Pinpoint the cell where the given text exists, returning its [x, y] midpoint coordinate. 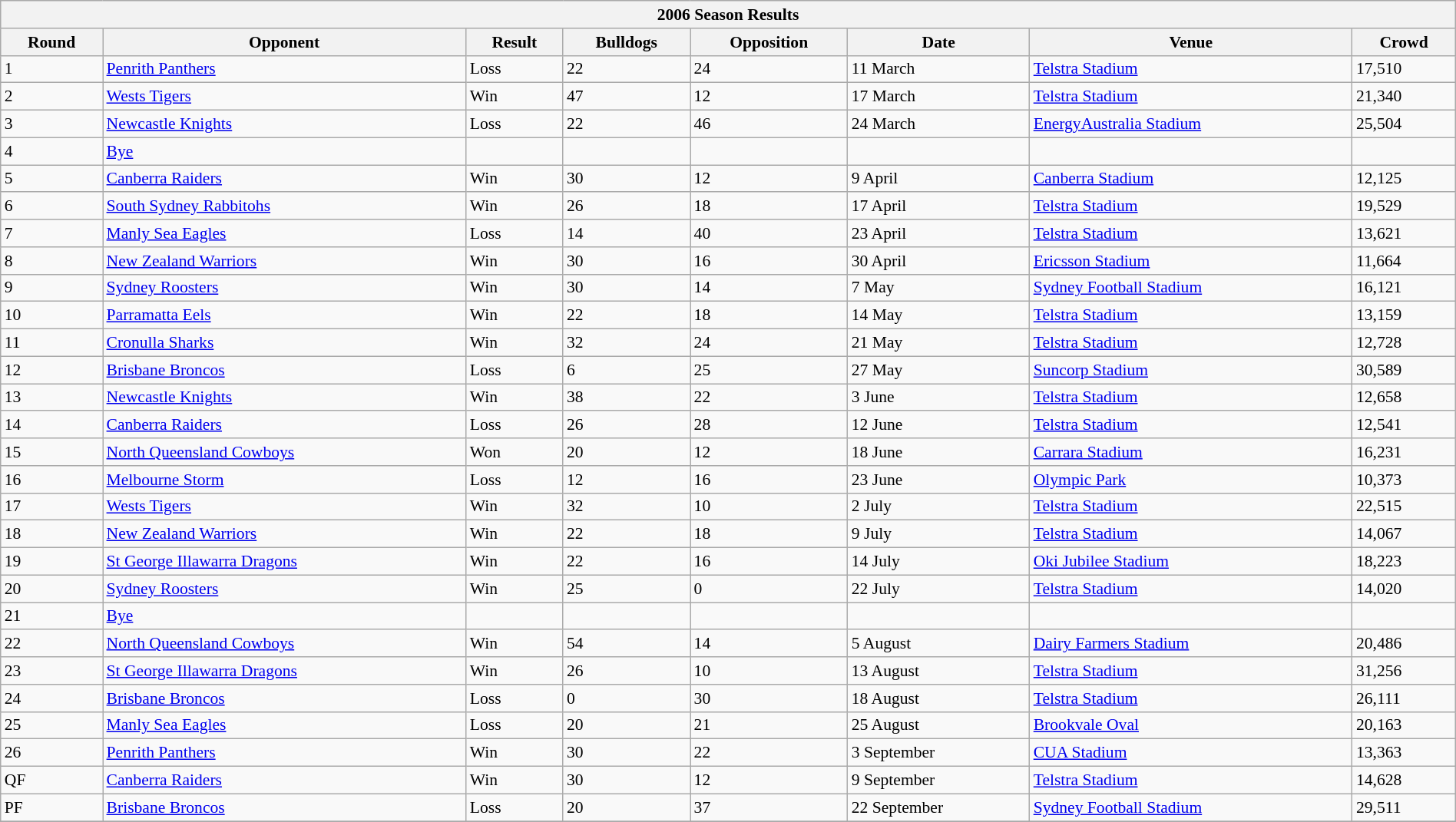
30 April [938, 261]
QF [52, 781]
22 July [938, 589]
Parramatta Eels [284, 315]
9 April [938, 179]
23 April [938, 233]
11,664 [1404, 261]
Brookvale Oval [1191, 725]
17 April [938, 206]
Oki Jubilee Stadium [1191, 562]
18 August [938, 698]
17,510 [1404, 69]
13,363 [1404, 753]
8 [52, 261]
21 May [938, 343]
12 June [938, 425]
54 [627, 644]
17 March [938, 97]
Opposition [769, 42]
20,486 [1404, 644]
37 [769, 807]
26,111 [1404, 698]
40 [769, 233]
3 June [938, 398]
47 [627, 97]
28 [769, 425]
46 [769, 124]
11 [52, 343]
4 [52, 151]
23 [52, 671]
14,020 [1404, 589]
15 [52, 452]
27 May [938, 370]
Opponent [284, 42]
20,163 [1404, 725]
5 August [938, 644]
3 September [938, 753]
30,589 [1404, 370]
7 May [938, 288]
Suncorp Stadium [1191, 370]
13,159 [1404, 315]
25 August [938, 725]
CUA Stadium [1191, 753]
2 [52, 97]
Dairy Farmers Stadium [1191, 644]
PF [52, 807]
31,256 [1404, 671]
18,223 [1404, 562]
16,231 [1404, 452]
Round [52, 42]
7 [52, 233]
14,067 [1404, 534]
South Sydney Rabbitohs [284, 206]
19,529 [1404, 206]
Melbourne Storm [284, 480]
16,121 [1404, 288]
13 [52, 398]
29,511 [1404, 807]
Won [515, 452]
13 August [938, 671]
5 [52, 179]
Olympic Park [1191, 480]
2006 Season Results [728, 15]
Result [515, 42]
3 [52, 124]
14,628 [1404, 781]
Carrara Stadium [1191, 452]
11 March [938, 69]
22 September [938, 807]
17 [52, 507]
9 [52, 288]
1 [52, 69]
Crowd [1404, 42]
25,504 [1404, 124]
2 July [938, 507]
Date [938, 42]
19 [52, 562]
38 [627, 398]
23 June [938, 480]
Ericsson Stadium [1191, 261]
9 July [938, 534]
12,658 [1404, 398]
Venue [1191, 42]
10,373 [1404, 480]
18 June [938, 452]
14 July [938, 562]
12,728 [1404, 343]
12,541 [1404, 425]
14 May [938, 315]
13,621 [1404, 233]
12,125 [1404, 179]
EnergyAustralia Stadium [1191, 124]
22,515 [1404, 507]
Bulldogs [627, 42]
24 March [938, 124]
9 September [938, 781]
Canberra Stadium [1191, 179]
21,340 [1404, 97]
Cronulla Sharks [284, 343]
